Output the [X, Y] coordinate of the center of the cell containing the given text.  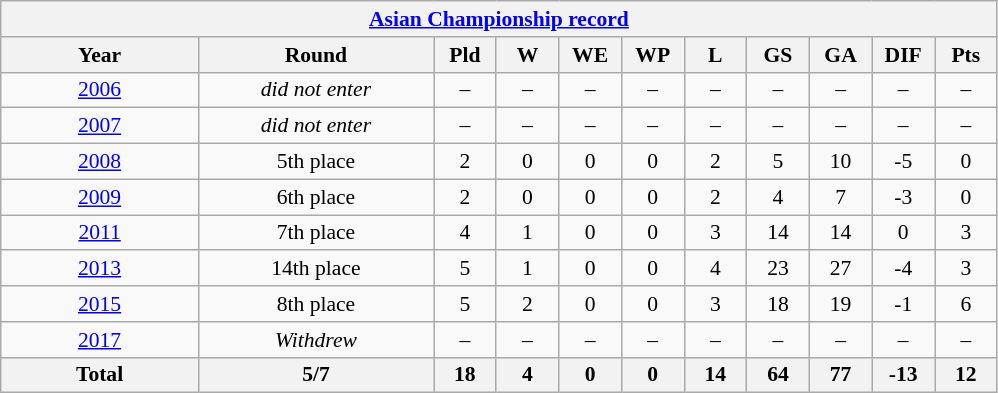
GA [840, 55]
27 [840, 269]
12 [966, 375]
2008 [100, 162]
5th place [316, 162]
77 [840, 375]
GS [778, 55]
10 [840, 162]
WE [590, 55]
7 [840, 197]
6th place [316, 197]
DIF [904, 55]
-1 [904, 304]
2011 [100, 233]
6 [966, 304]
2006 [100, 90]
Pld [466, 55]
64 [778, 375]
-5 [904, 162]
-3 [904, 197]
2007 [100, 126]
Withdrew [316, 340]
WP [652, 55]
14th place [316, 269]
8th place [316, 304]
Total [100, 375]
2013 [100, 269]
23 [778, 269]
L [716, 55]
Year [100, 55]
2017 [100, 340]
19 [840, 304]
W [528, 55]
-13 [904, 375]
7th place [316, 233]
2015 [100, 304]
Round [316, 55]
2009 [100, 197]
Asian Championship record [499, 19]
5/7 [316, 375]
-4 [904, 269]
Pts [966, 55]
